Capture the cell that displays the provided text and extract its (X, Y) central coordinate. 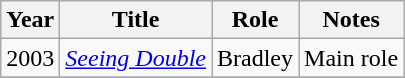
Role (256, 20)
Year (30, 20)
Title (136, 20)
Seeing Double (136, 58)
Bradley (256, 58)
Notes (352, 20)
Main role (352, 58)
2003 (30, 58)
